For the text-containing cell, return its midpoint in [x, y] coordinate format. 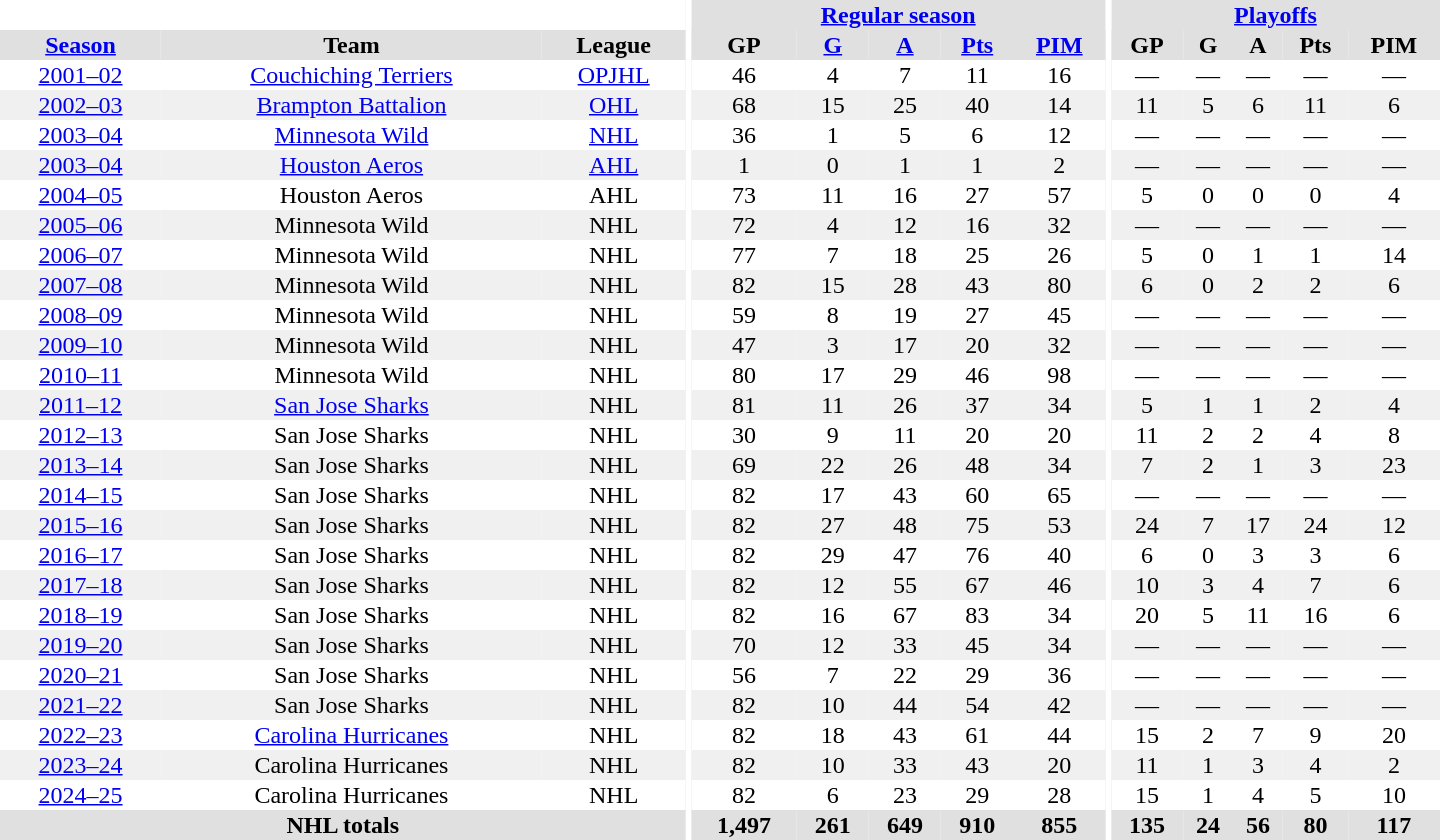
2018–19 [80, 615]
61 [977, 735]
910 [977, 825]
76 [977, 555]
70 [744, 645]
Couchiching Terriers [352, 75]
2008–09 [80, 315]
37 [977, 405]
NHL totals [343, 825]
83 [977, 615]
2012–13 [80, 435]
65 [1059, 495]
OHL [614, 105]
OPJHL [614, 75]
2023–24 [80, 765]
60 [977, 495]
2005–06 [80, 225]
2014–15 [80, 495]
2011–12 [80, 405]
2009–10 [80, 345]
55 [905, 585]
2006–07 [80, 255]
2004–05 [80, 195]
68 [744, 105]
Playoffs [1276, 15]
117 [1394, 825]
53 [1059, 525]
261 [833, 825]
57 [1059, 195]
2024–25 [80, 795]
2021–22 [80, 705]
69 [744, 465]
2016–17 [80, 555]
2020–21 [80, 675]
73 [744, 195]
855 [1059, 825]
2010–11 [80, 375]
30 [744, 435]
2017–18 [80, 585]
649 [905, 825]
2002–03 [80, 105]
1,497 [744, 825]
72 [744, 225]
42 [1059, 705]
2001–02 [80, 75]
Team [352, 45]
Regular season [898, 15]
59 [744, 315]
2007–08 [80, 285]
2015–16 [80, 525]
75 [977, 525]
81 [744, 405]
Brampton Battalion [352, 105]
League [614, 45]
2022–23 [80, 735]
2019–20 [80, 645]
77 [744, 255]
Season [80, 45]
2013–14 [80, 465]
98 [1059, 375]
19 [905, 315]
135 [1147, 825]
54 [977, 705]
